Determine the [x, y] coordinate at the center of the cell enclosing the given text.  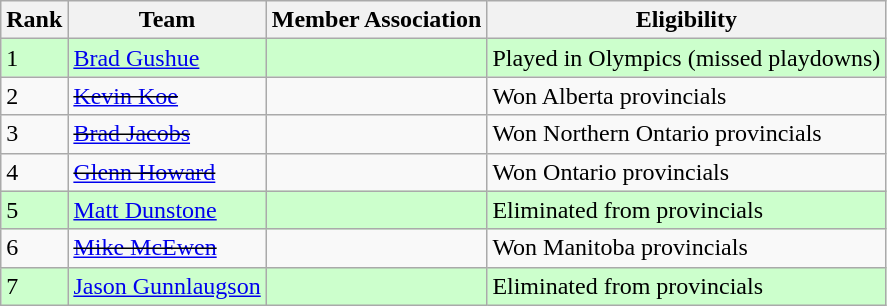
6 [34, 248]
Kevin Koe [167, 96]
Member Association [376, 20]
Eligibility [686, 20]
Rank [34, 20]
Jason Gunnlaugson [167, 286]
Played in Olympics (missed playdowns) [686, 58]
Matt Dunstone [167, 210]
Team [167, 20]
Glenn Howard [167, 172]
Brad Jacobs [167, 134]
7 [34, 286]
Won Manitoba provincials [686, 248]
4 [34, 172]
Mike McEwen [167, 248]
Won Northern Ontario provincials [686, 134]
2 [34, 96]
Won Ontario provincials [686, 172]
5 [34, 210]
Brad Gushue [167, 58]
1 [34, 58]
Won Alberta provincials [686, 96]
3 [34, 134]
